Find where the given text appears and provide that cell's center as [x, y] coordinate. 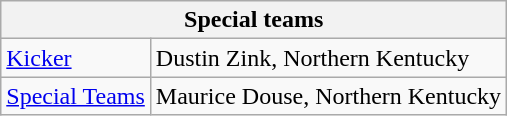
Kicker [76, 58]
Maurice Douse, Northern Kentucky [328, 96]
Dustin Zink, Northern Kentucky [328, 58]
Special teams [254, 20]
Special Teams [76, 96]
